Return [X, Y] of the center of cell containing provided text 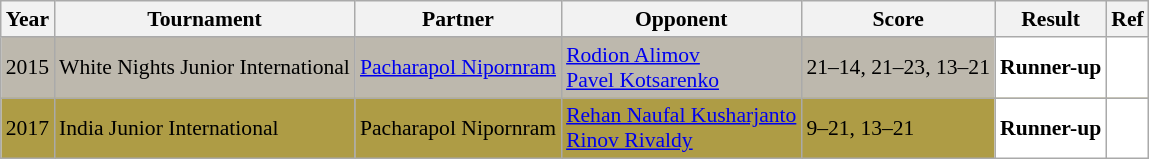
India Junior International [204, 128]
2017 [28, 128]
Score [898, 19]
White Nights Junior International [204, 68]
Tournament [204, 19]
9–21, 13–21 [898, 128]
21–14, 21–23, 13–21 [898, 68]
Opponent [681, 19]
Result [1050, 19]
Ref [1127, 19]
Partner [458, 19]
Year [28, 19]
Rehan Naufal Kusharjanto Rinov Rivaldy [681, 128]
2015 [28, 68]
Rodion Alimov Pavel Kotsarenko [681, 68]
